Capture the cell that displays the provided text and extract its (x, y) central coordinate. 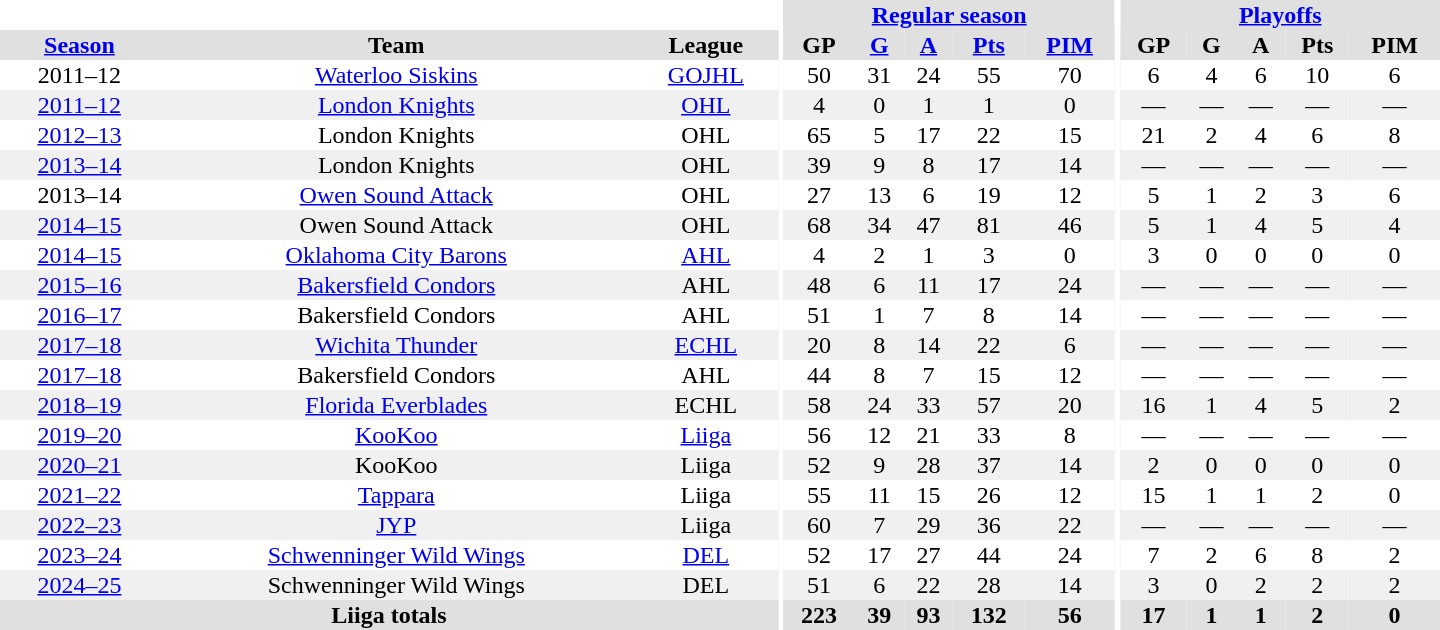
93 (928, 615)
Florida Everblades (396, 405)
29 (928, 525)
16 (1153, 405)
2019–20 (80, 435)
Tappara (396, 495)
48 (818, 285)
65 (818, 135)
68 (818, 225)
Playoffs (1280, 15)
2018–19 (80, 405)
2022–23 (80, 525)
34 (880, 225)
2012–13 (80, 135)
36 (988, 525)
2015–16 (80, 285)
37 (988, 465)
2016–17 (80, 315)
223 (818, 615)
19 (988, 195)
2024–25 (80, 585)
2020–21 (80, 465)
57 (988, 405)
60 (818, 525)
13 (880, 195)
Team (396, 45)
50 (818, 75)
GOJHL (706, 75)
Wichita Thunder (396, 345)
Season (80, 45)
Regular season (949, 15)
2021–22 (80, 495)
League (706, 45)
47 (928, 225)
2023–24 (80, 555)
81 (988, 225)
Waterloo Siskins (396, 75)
JYP (396, 525)
26 (988, 495)
70 (1070, 75)
10 (1317, 75)
Oklahoma City Barons (396, 255)
31 (880, 75)
46 (1070, 225)
Liiga totals (389, 615)
58 (818, 405)
132 (988, 615)
